Find where the given text appears and provide that cell's center as (x, y) coordinate. 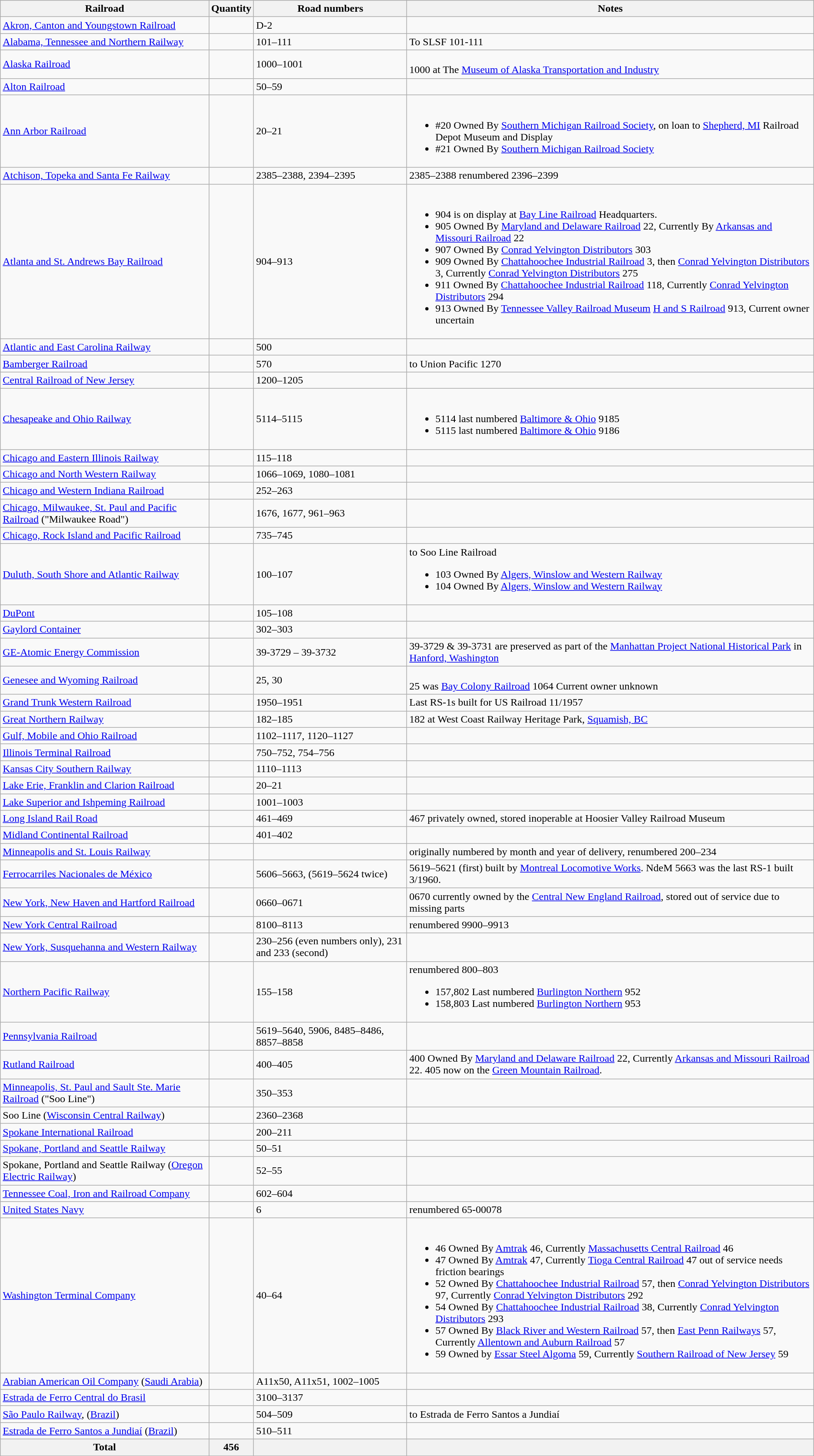
Grand Trunk Western Railroad (105, 703)
39-3729 – 39-3732 (330, 652)
Midland Continental Railroad (105, 835)
GE-Atomic Energy Commission (105, 652)
Arabian American Oil Company (Saudi Arabia) (105, 1381)
São Paulo Railway, (Brazil) (105, 1414)
904–913 (330, 261)
400–405 (330, 1064)
Illinois Terminal Railroad (105, 752)
Atchison, Topeka and Santa Fe Railway (105, 176)
To SLSF 101-111 (610, 42)
DuPont (105, 613)
Chicago and Western Indiana Railroad (105, 491)
Quantity (231, 9)
1676, 1677, 961–963 (330, 513)
461–469 (330, 819)
200–211 (330, 1132)
Bamberger Railroad (105, 363)
1950–1951 (330, 703)
182 at West Coast Railway Heritage Park, Squamish, BC (610, 719)
1066–1069, 1080–1081 (330, 474)
Total (105, 1447)
Northern Pacific Railway (105, 992)
New York Central Railroad (105, 925)
50–59 (330, 87)
2385–2388 renumbered 2396–2399 (610, 176)
renumbered 9900–9913 (610, 925)
D-2 (330, 25)
Chicago and Eastern Illinois Railway (105, 458)
Ann Arbor Railroad (105, 131)
Pennsylvania Railroad (105, 1036)
Central Railroad of New Jersey (105, 380)
2360–2368 (330, 1115)
6 (330, 1210)
to Soo Line Railroad103 Owned By Algers, Winslow and Western Railway104 Owned By Algers, Winslow and Western Railway (610, 574)
500 (330, 347)
Road numbers (330, 9)
Railroad (105, 9)
100–107 (330, 574)
155–158 (330, 992)
Long Island Rail Road (105, 819)
1102–1117, 1120–1127 (330, 736)
renumbered 800–803157,802 Last numbered Burlington Northern 952158,803 Last numbered Burlington Northern 953 (610, 992)
Atlantic and East Carolina Railway (105, 347)
New York, Susquehanna and Western Railway (105, 947)
401–402 (330, 835)
originally numbered by month and year of delivery, renumbered 200–234 (610, 852)
1001–1003 (330, 802)
105–108 (330, 613)
570 (330, 363)
Great Northern Railway (105, 719)
5606–5663, (5619–5624 twice) (330, 874)
504–509 (330, 1414)
52–55 (330, 1170)
3100–3137 (330, 1398)
5114 last numbered Baltimore & Ohio 91855115 last numbered Baltimore & Ohio 9186 (610, 419)
510–511 (330, 1431)
Chicago, Milwaukee, St. Paul and Pacific Railroad ("Milwaukee Road") (105, 513)
Atlanta and St. Andrews Bay Railroad (105, 261)
to Estrada de Ferro Santos a Jundiaí (610, 1414)
to Union Pacific 1270 (610, 363)
Duluth, South Shore and Atlantic Railway (105, 574)
Gulf, Mobile and Ohio Railroad (105, 736)
Spokane International Railroad (105, 1132)
2385–2388, 2394–2395 (330, 176)
Estrada de Ferro Central do Brasil (105, 1398)
5619–5640, 5906, 8485–8486, 8857–8858 (330, 1036)
Kansas City Southern Railway (105, 769)
5619–5621 (first) built by Montreal Locomotive Works. NdeM 5663 was the last RS-1 built 3/1960. (610, 874)
467 privately owned, stored inoperable at Hoosier Valley Railroad Museum (610, 819)
Tennessee Coal, Iron and Railroad Company (105, 1193)
1000–1001 (330, 64)
Alabama, Tennessee and Northern Railway (105, 42)
25, 30 (330, 680)
Soo Line (Wisconsin Central Railway) (105, 1115)
Alton Railroad (105, 87)
0670 currently owned by the Central New England Railroad, stored out of service due to missing parts (610, 903)
Alaska Railroad (105, 64)
Ferrocarriles Nacionales de México (105, 874)
Notes (610, 9)
Lake Superior and Ishpeming Railroad (105, 802)
renumbered 65-00078 (610, 1210)
350–353 (330, 1093)
5114–5115 (330, 419)
Minneapolis and St. Louis Railway (105, 852)
A11x50, A11x51, 1002–1005 (330, 1381)
Washington Terminal Company (105, 1296)
8100–8113 (330, 925)
40–64 (330, 1296)
Chicago, Rock Island and Pacific Railroad (105, 536)
Last RS-1s built for US Railroad 11/1957 (610, 703)
400 Owned By Maryland and Delaware Railroad 22, Currently Arkansas and Missouri Railroad 22. 405 now on the Green Mountain Railroad. (610, 1064)
United States Navy (105, 1210)
Akron, Canton and Youngstown Railroad (105, 25)
252–263 (330, 491)
182–185 (330, 719)
25 was Bay Colony Railroad 1064 Current owner unknown (610, 680)
Chesapeake and Ohio Railway (105, 419)
101–111 (330, 42)
1000 at The Museum of Alaska Transportation and Industry (610, 64)
Estrada de Ferro Santos a Jundiaí (Brazil) (105, 1431)
1110–1113 (330, 769)
Genesee and Wyoming Railroad (105, 680)
1200–1205 (330, 380)
Minneapolis, St. Paul and Sault Ste. Marie Railroad ("Soo Line") (105, 1093)
50–51 (330, 1148)
Spokane, Portland and Seattle Railway (105, 1148)
Chicago and North Western Railway (105, 474)
302–303 (330, 630)
750–752, 754–756 (330, 752)
Spokane, Portland and Seattle Railway (Oregon Electric Railway) (105, 1170)
456 (231, 1447)
Lake Erie, Franklin and Clarion Railroad (105, 785)
New York, New Haven and Hartford Railroad (105, 903)
735–745 (330, 536)
602–604 (330, 1193)
Rutland Railroad (105, 1064)
Gaylord Container (105, 630)
230–256 (even numbers only), 231 and 233 (second) (330, 947)
115–118 (330, 458)
0660–0671 (330, 903)
39-3729 & 39-3731 are preserved as part of the Manhattan Project National Historical Park in Hanford, Washington (610, 652)
